For the text-containing cell, return its midpoint in [x, y] coordinate format. 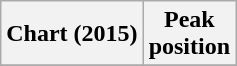
Chart (2015) [72, 34]
Peakposition [189, 34]
